Pinpoint the cell where the given text exists, returning its (X, Y) midpoint coordinate. 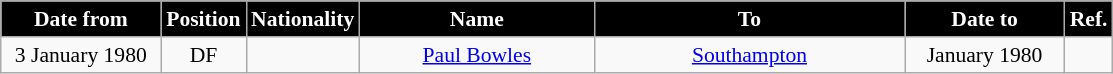
Paul Bowles (476, 55)
January 1980 (985, 55)
Ref. (1089, 19)
3 January 1980 (81, 55)
Position (204, 19)
Nationality (302, 19)
Date from (81, 19)
Name (476, 19)
DF (204, 55)
Southampton (749, 55)
To (749, 19)
Date to (985, 19)
